Determine the [X, Y] coordinate at the center of the cell enclosing the given text.  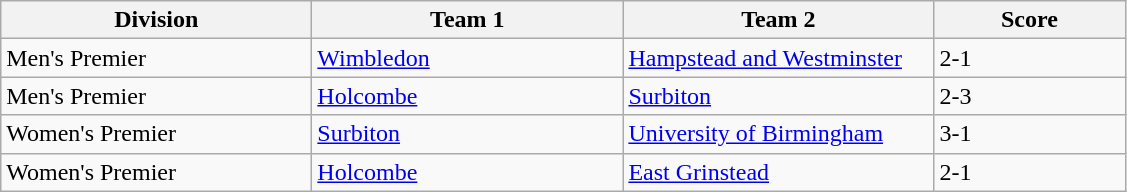
Team 1 [468, 20]
Division [156, 20]
Score [1030, 20]
3-1 [1030, 134]
Team 2 [778, 20]
University of Birmingham [778, 134]
East Grinstead [778, 172]
Wimbledon [468, 58]
2-3 [1030, 96]
Hampstead and Westminster [778, 58]
